Locate the cell with the specified text and output its (X, Y) center coordinate. 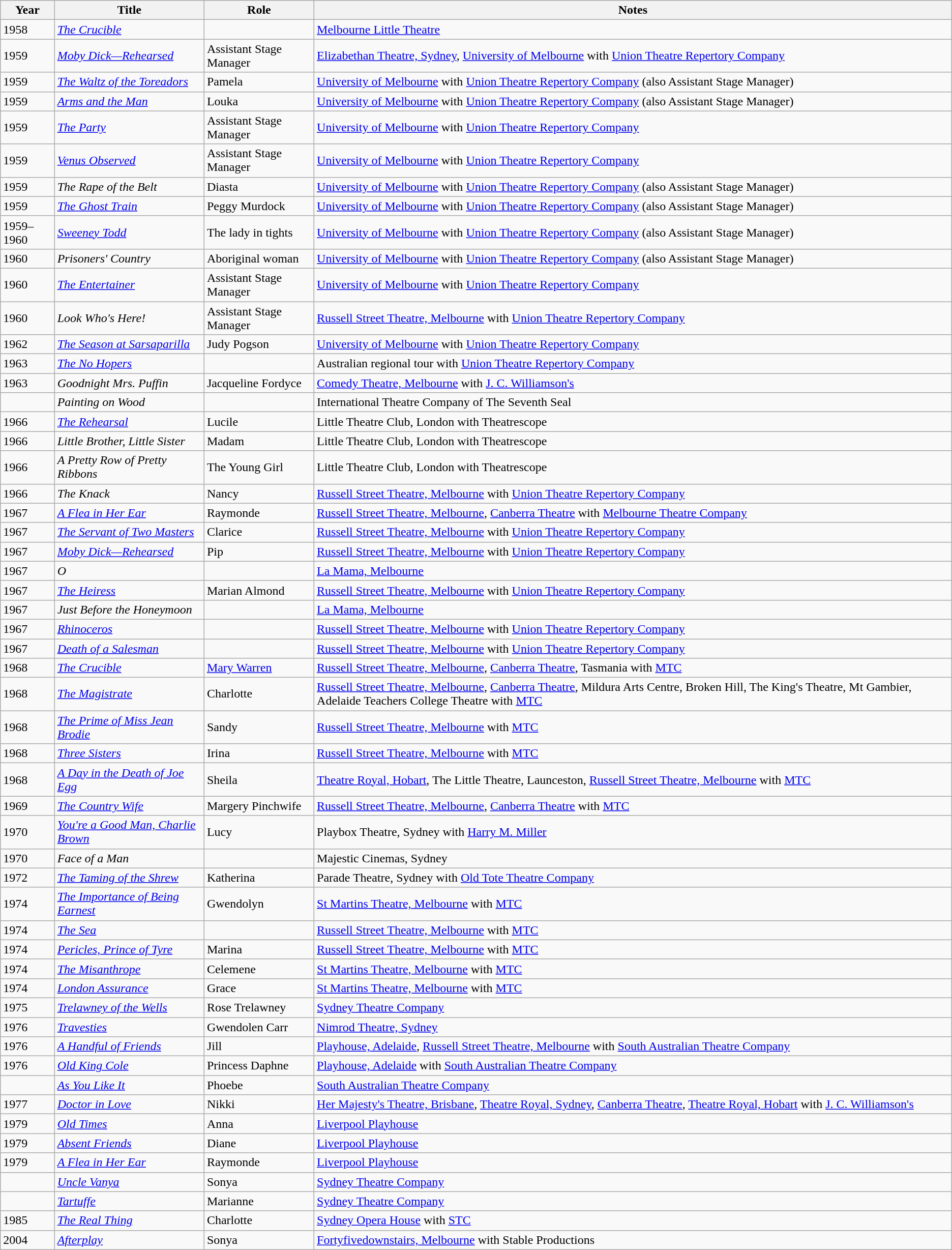
Afterplay (129, 1240)
Madam (259, 441)
Gwendolen Carr (259, 1027)
Margery Pinchwife (259, 806)
Year (27, 10)
Playhouse, Adelaide with South Australian Theatre Company (633, 1066)
Pamela (259, 82)
The Real Thing (129, 1220)
Venus Observed (129, 161)
Nikki (259, 1104)
Little Brother, Little Sister (129, 441)
Goodnight Mrs. Puffin (129, 383)
1977 (27, 1104)
Phoebe (259, 1085)
Nimrod Theatre, Sydney (633, 1027)
Nancy (259, 493)
Lucile (259, 422)
The Rehearsal (129, 422)
The Magistrate (129, 694)
The lady in tights (259, 232)
Playbox Theatre, Sydney with Harry M. Miller (633, 832)
The Ghost Train (129, 206)
The Party (129, 127)
Diane (259, 1143)
Playhouse, Adelaide, Russell Street Theatre, Melbourne with South Australian Theatre Company (633, 1046)
1969 (27, 806)
Lucy (259, 832)
Tartuffe (129, 1201)
1959–1960 (27, 232)
Absent Friends (129, 1143)
Pericles, Prince of Tyre (129, 949)
Rhinoceros (129, 629)
A Day in the Death of Joe Egg (129, 779)
A Pretty Row of Pretty Ribbons (129, 467)
Russell Street Theatre, Melbourne, Canberra Theatre with Melbourne Theatre Company (633, 513)
Sheila (259, 779)
The Entertainer (129, 285)
The Importance of Being Earnest (129, 904)
The Season at Sarsaparilla (129, 344)
Clarice (259, 532)
Pip (259, 551)
Her Majesty's Theatre, Brisbane, Theatre Royal, Sydney, Canberra Theatre, Theatre Royal, Hobart with J. C. Williamson's (633, 1104)
Russell Street Theatre, Melbourne, Canberra Theatre with MTC (633, 806)
Judy Pogson (259, 344)
Trelawney of the Wells (129, 1007)
Louka (259, 101)
Majestic Cinemas, Sydney (633, 858)
Travesties (129, 1027)
Diasta (259, 187)
Old Times (129, 1124)
Fortyfivedownstairs, Melbourne with Stable Productions (633, 1240)
Gwendolyn (259, 904)
The Waltz of the Toreadors (129, 82)
The Sea (129, 930)
Melbourne Little Theatre (633, 30)
South Australian Theatre Company (633, 1085)
Marina (259, 949)
1962 (27, 344)
The Rape of the Belt (129, 187)
1985 (27, 1220)
Katherina (259, 878)
You're a Good Man, Charlie Brown (129, 832)
Uncle Vanya (129, 1182)
Grace (259, 988)
Comedy Theatre, Melbourne with J. C. Williamson's (633, 383)
The Misanthrope (129, 969)
Three Sisters (129, 753)
1958 (27, 30)
2004 (27, 1240)
Sweeney Todd (129, 232)
Sandy (259, 728)
The Servant of Two Masters (129, 532)
Peggy Murdock (259, 206)
Marianne (259, 1201)
Just Before the Honeymoon (129, 609)
Rose Trelawney (259, 1007)
International Theatre Company of The Seventh Seal (633, 402)
Anna (259, 1124)
Title (129, 10)
Sydney Opera House with STC (633, 1220)
O (129, 571)
The Country Wife (129, 806)
Australian regional tour with Union Theatre Repertory Company (633, 364)
Russell Street Theatre, Melbourne, Canberra Theatre, Tasmania with MTC (633, 668)
The Prime of Miss Jean Brodie (129, 728)
Notes (633, 10)
Jacqueline Fordyce (259, 383)
Doctor in Love (129, 1104)
Arms and the Man (129, 101)
Princess Daphne (259, 1066)
Prisoners' Country (129, 258)
The Taming of the Shrew (129, 878)
As You Like It (129, 1085)
Look Who's Here! (129, 317)
Parade Theatre, Sydney with Old Tote Theatre Company (633, 878)
A Handful of Friends (129, 1046)
Celemene (259, 969)
Theatre Royal, Hobart, The Little Theatre, Launceston, Russell Street Theatre, Melbourne with MTC (633, 779)
Aboriginal woman (259, 258)
The Young Girl (259, 467)
Jill (259, 1046)
London Assurance (129, 988)
Death of a Salesman (129, 649)
Role (259, 10)
The Heiress (129, 590)
1975 (27, 1007)
Irina (259, 753)
Elizabethan Theatre, Sydney, University of Melbourne with Union Theatre Repertory Company (633, 56)
1972 (27, 878)
Old King Cole (129, 1066)
Painting on Wood (129, 402)
The No Hopers (129, 364)
Mary Warren (259, 668)
Face of a Man (129, 858)
Marian Almond (259, 590)
The Knack (129, 493)
